Capture the cell that displays the provided text and extract its [X, Y] central coordinate. 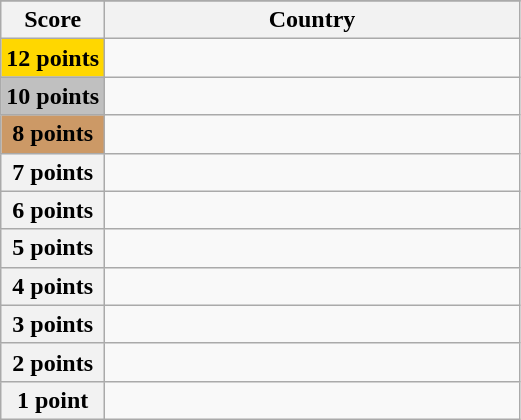
6 points [53, 210]
1 point [53, 400]
10 points [53, 96]
4 points [53, 286]
12 points [53, 58]
8 points [53, 134]
7 points [53, 172]
5 points [53, 248]
Country [312, 20]
Score [53, 20]
3 points [53, 324]
2 points [53, 362]
